Capture the cell that displays the provided text and extract its (X, Y) central coordinate. 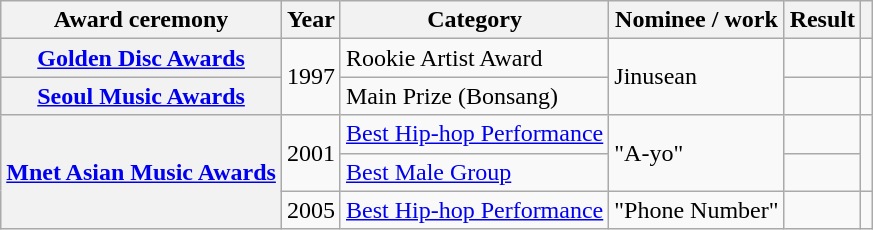
Mnet Asian Music Awards (142, 172)
Best Male Group (474, 172)
Main Prize (Bonsang) (474, 96)
"Phone Number" (696, 210)
Year (310, 20)
2005 (310, 210)
Rookie Artist Award (474, 58)
"A-yo" (696, 153)
Category (474, 20)
1997 (310, 77)
Seoul Music Awards (142, 96)
2001 (310, 153)
Nominee / work (696, 20)
Jinusean (696, 77)
Golden Disc Awards (142, 58)
Award ceremony (142, 20)
Result (822, 20)
